For the text-containing cell, return its midpoint in [X, Y] coordinate format. 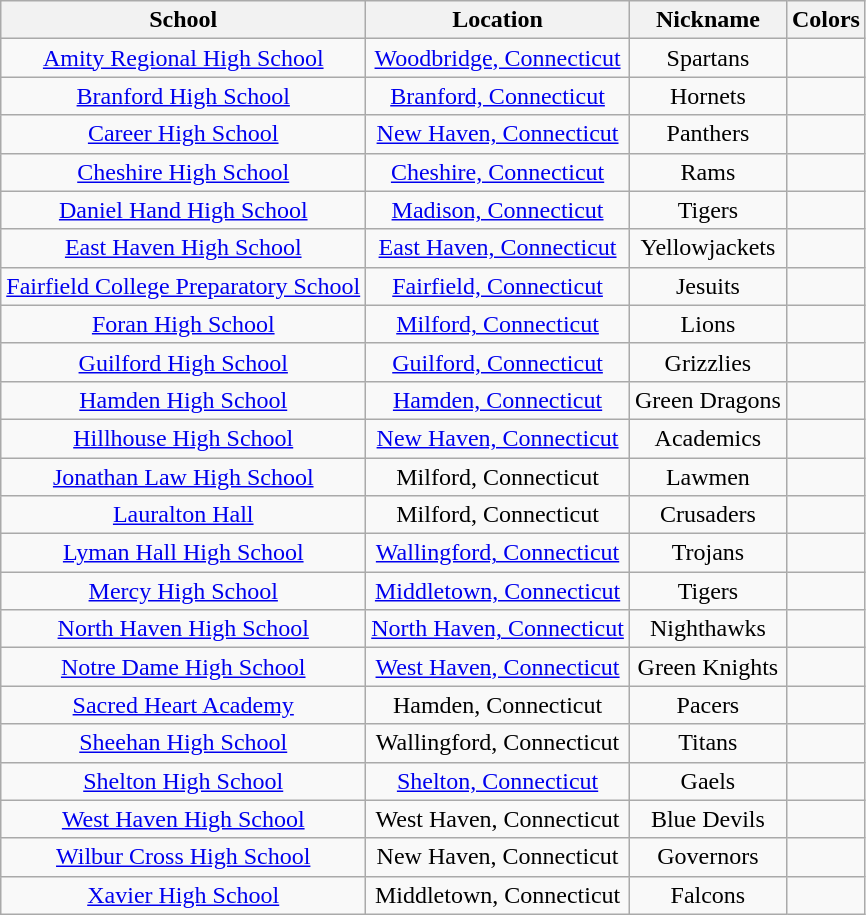
Colors [826, 20]
Falcons [708, 895]
Grizzlies [708, 362]
Cheshire, Connecticut [498, 172]
Sheehan High School [184, 743]
West Haven High School [184, 819]
Guilford, Connecticut [498, 362]
Rams [708, 172]
East Haven High School [184, 248]
Nighthawks [708, 629]
Guilford High School [184, 362]
North Haven High School [184, 629]
Blue Devils [708, 819]
Jonathan Law High School [184, 477]
Wilbur Cross High School [184, 857]
Yellowjackets [708, 248]
East Haven, Connecticut [498, 248]
Foran High School [184, 324]
Xavier High School [184, 895]
Gaels [708, 781]
Mercy High School [184, 591]
Panthers [708, 134]
Green Dragons [708, 400]
Lauralton Hall [184, 515]
Cheshire High School [184, 172]
Spartans [708, 58]
Crusaders [708, 515]
Sacred Heart Academy [184, 705]
Green Knights [708, 667]
Nickname [708, 20]
Branford High School [184, 96]
Pacers [708, 705]
Fairfield College Preparatory School [184, 286]
Academics [708, 438]
Woodbridge, Connecticut [498, 58]
Daniel Hand High School [184, 210]
Career High School [184, 134]
Location [498, 20]
Amity Regional High School [184, 58]
Hornets [708, 96]
Notre Dame High School [184, 667]
Hamden High School [184, 400]
North Haven, Connecticut [498, 629]
Shelton High School [184, 781]
Branford, Connecticut [498, 96]
Titans [708, 743]
School [184, 20]
Lyman Hall High School [184, 553]
Fairfield, Connecticut [498, 286]
Trojans [708, 553]
Lions [708, 324]
Shelton, Connecticut [498, 781]
Governors [708, 857]
Lawmen [708, 477]
Hillhouse High School [184, 438]
Madison, Connecticut [498, 210]
Jesuits [708, 286]
